For the text-containing cell, return its midpoint in [X, Y] coordinate format. 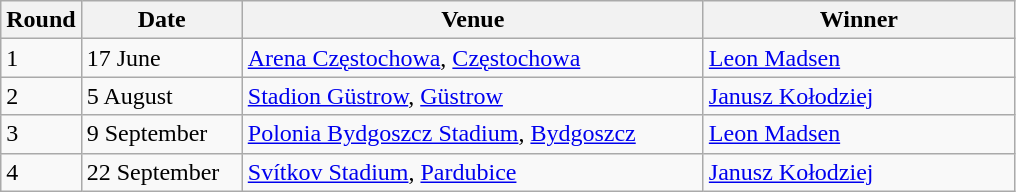
Polonia Bydgoszcz Stadium, Bydgoszcz [472, 134]
Venue [472, 20]
2 [41, 96]
Arena Częstochowa, Częstochowa [472, 58]
9 September [162, 134]
Date [162, 20]
Round [41, 20]
Stadion Güstrow, Güstrow [472, 96]
Winner [858, 20]
Svítkov Stadium, Pardubice [472, 172]
4 [41, 172]
1 [41, 58]
5 August [162, 96]
17 June [162, 58]
22 September [162, 172]
3 [41, 134]
